Locate the cell with the specified text and output its [X, Y] center coordinate. 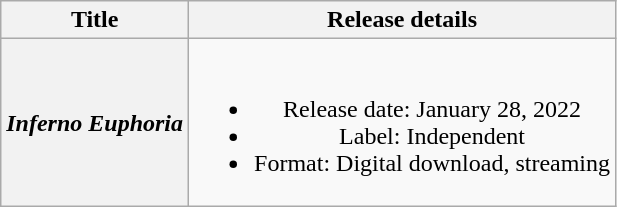
Release details [402, 20]
Release date: January 28, 2022Label: IndependentFormat: Digital download, streaming [402, 122]
Title [95, 20]
Inferno Euphoria [95, 122]
